Search for the cell housing the specified text and yield its [x, y] center coordinate. 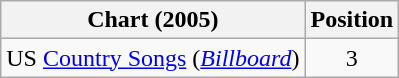
Chart (2005) [153, 20]
3 [352, 58]
Position [352, 20]
US Country Songs (Billboard) [153, 58]
